Extract the (X, Y) coordinate from the center of the cell holding the provided text.  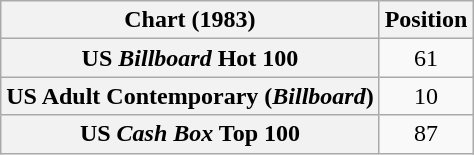
61 (426, 58)
10 (426, 96)
Position (426, 20)
US Cash Box Top 100 (190, 134)
US Adult Contemporary (Billboard) (190, 96)
US Billboard Hot 100 (190, 58)
87 (426, 134)
Chart (1983) (190, 20)
